Return [X, Y] of the center of cell containing provided text 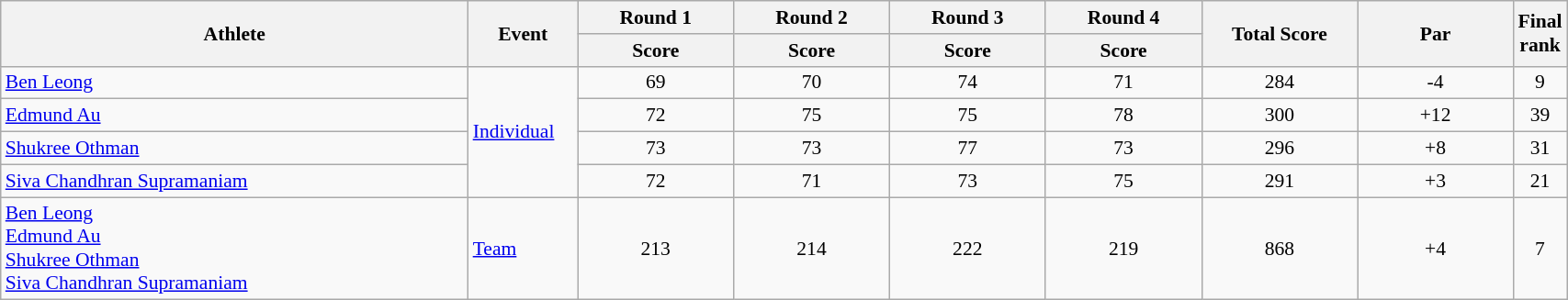
Event [524, 33]
Team [524, 249]
70 [812, 83]
Round 1 [656, 17]
Edmund Au [235, 116]
Athlete [235, 33]
-4 [1436, 83]
Round 2 [812, 17]
+4 [1436, 249]
Final rank [1540, 33]
284 [1280, 83]
214 [812, 249]
7 [1540, 249]
+3 [1436, 181]
39 [1540, 116]
Round 3 [967, 17]
291 [1280, 181]
Ben LeongEdmund AuShukree OthmanSiva Chandhran Supramaniam [235, 249]
9 [1540, 83]
Siva Chandhran Supramaniam [235, 181]
31 [1540, 149]
Total Score [1280, 33]
300 [1280, 116]
219 [1123, 249]
74 [967, 83]
77 [967, 149]
+12 [1436, 116]
213 [656, 249]
222 [967, 249]
296 [1280, 149]
Par [1436, 33]
Shukree Othman [235, 149]
78 [1123, 116]
Individual [524, 131]
Ben Leong [235, 83]
69 [656, 83]
Round 4 [1123, 17]
21 [1540, 181]
868 [1280, 249]
+8 [1436, 149]
